Identify which cell holds the provided text, then report its [X, Y] central coordinate. 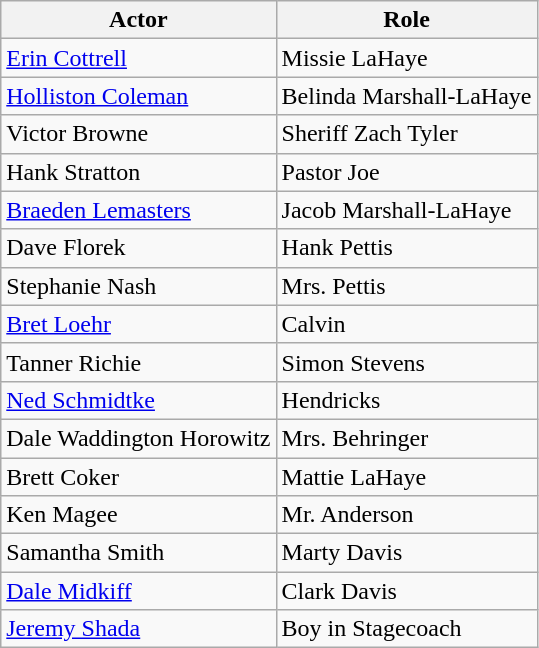
Jacob Marshall-LaHaye [406, 210]
Ken Magee [138, 515]
Mr. Anderson [406, 515]
Mattie LaHaye [406, 477]
Dave Florek [138, 248]
Missie LaHaye [406, 58]
Mrs. Behringer [406, 438]
Jeremy Shada [138, 629]
Tanner Richie [138, 362]
Hank Stratton [138, 172]
Pastor Joe [406, 172]
Hendricks [406, 400]
Sheriff Zach Tyler [406, 134]
Dale Midkiff [138, 591]
Mrs. Pettis [406, 286]
Simon Stevens [406, 362]
Belinda Marshall-LaHaye [406, 96]
Boy in Stagecoach [406, 629]
Clark Davis [406, 591]
Erin Cottrell [138, 58]
Stephanie Nash [138, 286]
Dale Waddington Horowitz [138, 438]
Role [406, 20]
Ned Schmidtke [138, 400]
Holliston Coleman [138, 96]
Victor Browne [138, 134]
Samantha Smith [138, 553]
Marty Davis [406, 553]
Braeden Lemasters [138, 210]
Actor [138, 20]
Bret Loehr [138, 324]
Hank Pettis [406, 248]
Calvin [406, 324]
Brett Coker [138, 477]
